Search for the cell housing the specified text and yield its [X, Y] center coordinate. 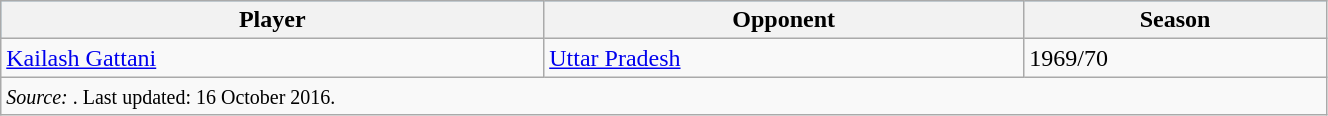
Kailash Gattani [272, 58]
Source: . Last updated: 16 October 2016. [664, 96]
Season [1176, 20]
1969/70 [1176, 58]
Uttar Pradesh [784, 58]
Opponent [784, 20]
Player [272, 20]
